Return [x, y] of the center of cell containing provided text 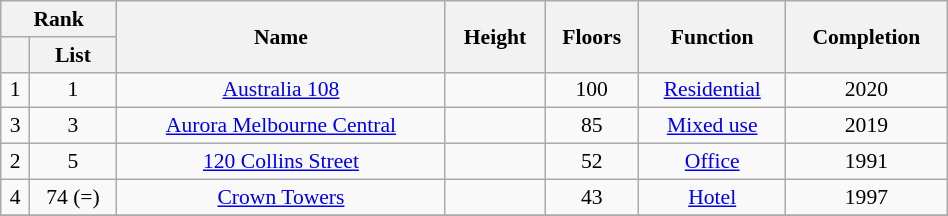
2 [16, 161]
Residential [712, 90]
Office [712, 161]
Function [712, 36]
120 Collins Street [282, 161]
100 [592, 90]
2019 [867, 126]
Hotel [712, 197]
85 [592, 126]
Completion [867, 36]
Rank [59, 19]
1991 [867, 161]
52 [592, 161]
2020 [867, 90]
Crown Towers [282, 197]
Aurora Melbourne Central [282, 126]
Floors [592, 36]
74 (=) [72, 197]
43 [592, 197]
5 [72, 161]
Australia 108 [282, 90]
List [72, 54]
4 [16, 197]
1997 [867, 197]
Height [494, 36]
Name [282, 36]
Mixed use [712, 126]
